From the cell containing the given text, extract its center point as (X, Y) coordinate. 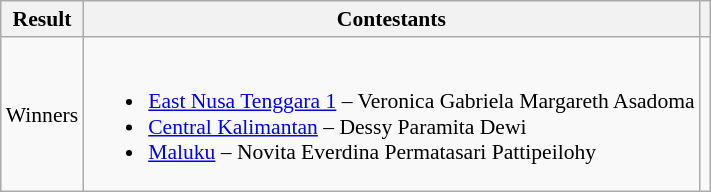
Contestants (391, 19)
Result (42, 19)
East Nusa Tenggara 1 – Veronica Gabriela Margareth AsadomaCentral Kalimantan – Dessy Paramita DewiMaluku – Novita Everdina Permatasari Pattipeilohy (391, 114)
Winners (42, 114)
